Output the [X, Y] coordinate of the center of the cell containing the given text.  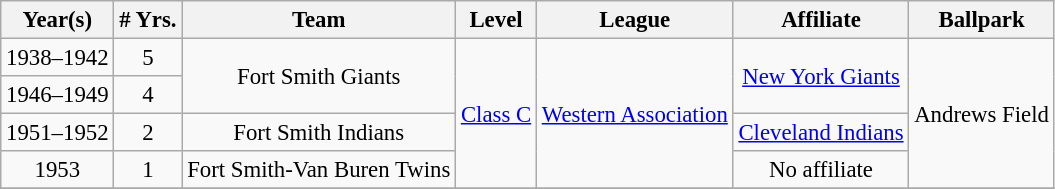
Fort Smith Indians [319, 133]
Fort Smith-Van Buren Twins [319, 170]
Ballpark [982, 20]
# Yrs. [148, 20]
5 [148, 58]
Cleveland Indians [821, 133]
4 [148, 95]
No affiliate [821, 170]
Western Association [634, 114]
1946–1949 [58, 95]
League [634, 20]
Year(s) [58, 20]
1 [148, 170]
1951–1952 [58, 133]
Affiliate [821, 20]
Level [496, 20]
2 [148, 133]
1953 [58, 170]
Team [319, 20]
Fort Smith Giants [319, 76]
New York Giants [821, 76]
1938–1942 [58, 58]
Class C [496, 114]
Andrews Field [982, 114]
